Determine the (x, y) coordinate at the center of the cell enclosing the given text.  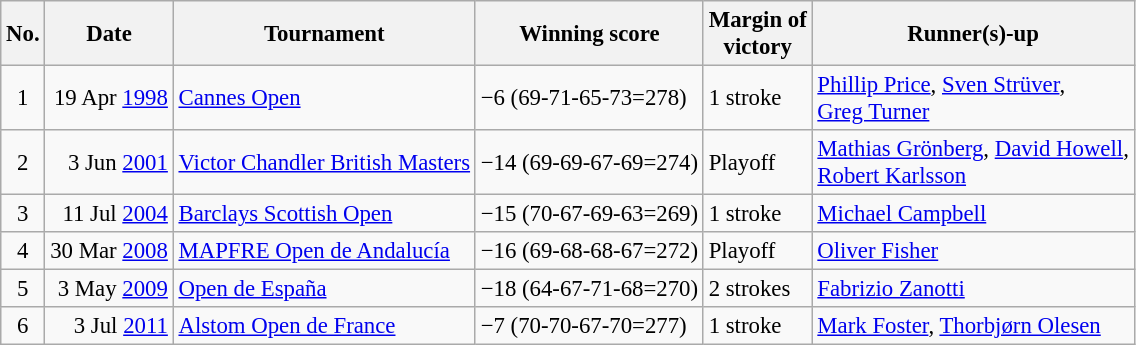
2 strokes (758, 289)
Open de España (324, 289)
5 (23, 289)
Date (109, 34)
11 Jul 2004 (109, 214)
Mathias Grönberg, David Howell, Robert Karlsson (973, 162)
−16 (69-68-68-67=272) (589, 251)
−6 (69-71-65-73=278) (589, 98)
30 Mar 2008 (109, 251)
MAPFRE Open de Andalucía (324, 251)
Victor Chandler British Masters (324, 162)
3 Jun 2001 (109, 162)
19 Apr 1998 (109, 98)
No. (23, 34)
2 (23, 162)
Tournament (324, 34)
Fabrizio Zanotti (973, 289)
Cannes Open (324, 98)
1 (23, 98)
Oliver Fisher (973, 251)
3 May 2009 (109, 289)
Runner(s)-up (973, 34)
−15 (70-67-69-63=269) (589, 214)
Michael Campbell (973, 214)
Margin ofvictory (758, 34)
−18 (64-67-71-68=270) (589, 289)
3 (23, 214)
−14 (69-69-67-69=274) (589, 162)
Barclays Scottish Open (324, 214)
Winning score (589, 34)
4 (23, 251)
Phillip Price, Sven Strüver, Greg Turner (973, 98)
